Return the [x, y] coordinate for the center point of the cell that contains the specified text.  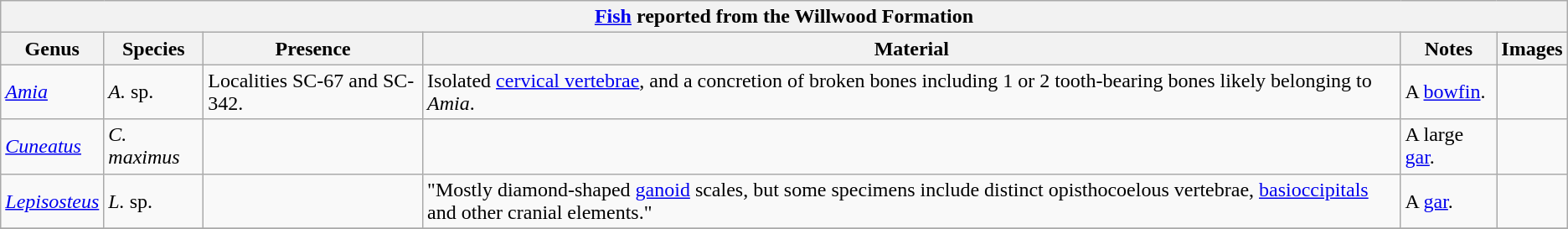
A large gar. [1449, 146]
C. maximus [154, 146]
Cuneatus [52, 146]
Material [911, 49]
A gar. [1449, 201]
Species [154, 49]
Genus [52, 49]
Localities SC-67 and SC-342. [313, 92]
Lepisosteus [52, 201]
A bowfin. [1449, 92]
Isolated cervical vertebrae, and a concretion of broken bones including 1 or 2 tooth-bearing bones likely belonging to Amia. [911, 92]
Notes [1449, 49]
A. sp. [154, 92]
L. sp. [154, 201]
Amia [52, 92]
Fish reported from the Willwood Formation [784, 17]
Presence [313, 49]
Images [1532, 49]
"Mostly diamond-shaped ganoid scales, but some specimens include distinct opisthocoelous vertebrae, basioccipitals and other cranial elements." [911, 201]
